Pinpoint the cell where the given text exists, returning its (x, y) midpoint coordinate. 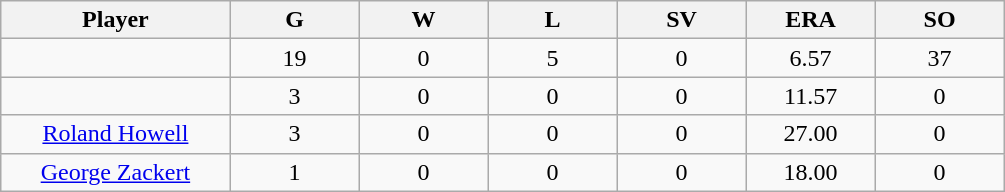
11.57 (810, 96)
Player (116, 20)
18.00 (810, 172)
6.57 (810, 58)
1 (294, 172)
Roland Howell (116, 134)
SO (940, 20)
5 (552, 58)
SV (682, 20)
37 (940, 58)
G (294, 20)
ERA (810, 20)
George Zackert (116, 172)
W (424, 20)
L (552, 20)
27.00 (810, 134)
19 (294, 58)
